For the text-containing cell, return its midpoint in [X, Y] coordinate format. 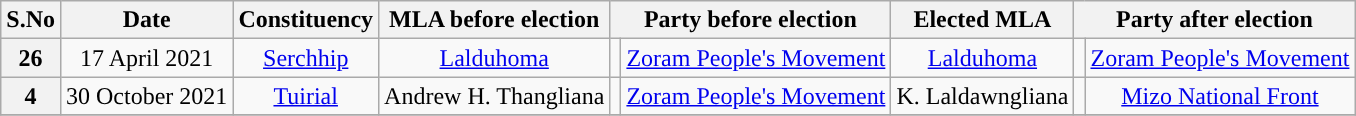
Serchhip [306, 58]
Elected MLA [982, 20]
26 [31, 58]
17 April 2021 [146, 58]
Andrew H. Thangliana [494, 96]
Constituency [306, 20]
Party before election [750, 20]
MLA before election [494, 20]
4 [31, 96]
30 October 2021 [146, 96]
Tuirial [306, 96]
Date [146, 20]
Mizo National Front [1220, 96]
K. Laldawngliana [982, 96]
S.No [31, 20]
Party after election [1214, 20]
